Locate the cell with the specified text and output its (X, Y) center coordinate. 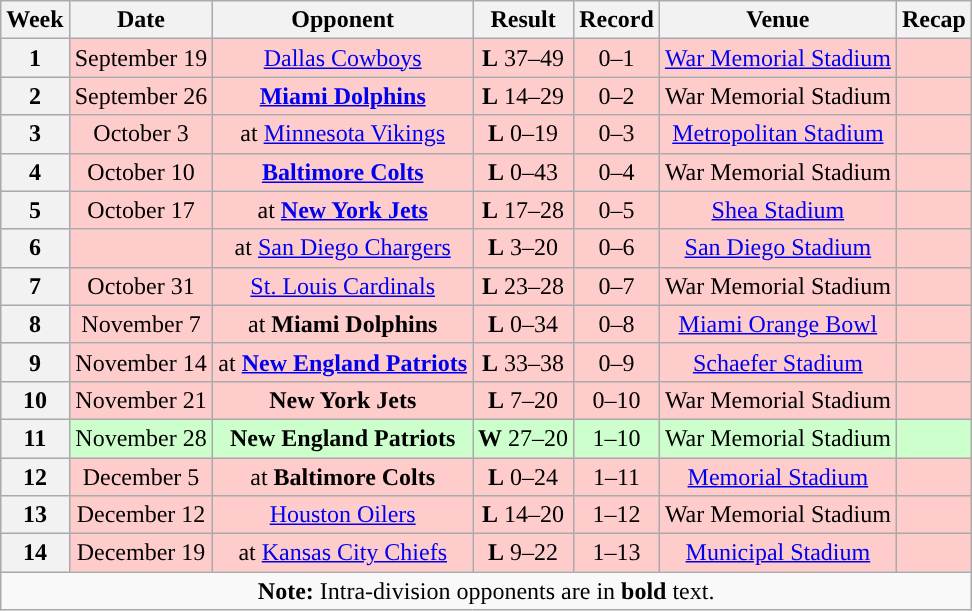
1–12 (617, 515)
13 (35, 515)
Miami Orange Bowl (778, 324)
at New England Patriots (343, 362)
2 (35, 96)
at Miami Dolphins (343, 324)
1–11 (617, 477)
Memorial Stadium (778, 477)
L 0–43 (524, 172)
W 27–20 (524, 438)
1–13 (617, 553)
Dallas Cowboys (343, 58)
L 17–28 (524, 210)
0–4 (617, 172)
October 31 (141, 286)
1 (35, 58)
Opponent (343, 20)
Baltimore Colts (343, 172)
L 23–28 (524, 286)
Note: Intra-division opponents are in bold text. (486, 591)
0–5 (617, 210)
L 0–19 (524, 134)
December 19 (141, 553)
Week (35, 20)
L 7–20 (524, 400)
0–1 (617, 58)
November 14 (141, 362)
L 33–38 (524, 362)
6 (35, 248)
L 0–24 (524, 477)
L 9–22 (524, 553)
14 (35, 553)
L 0–34 (524, 324)
November 7 (141, 324)
at New York Jets (343, 210)
October 3 (141, 134)
L 14–29 (524, 96)
7 (35, 286)
1–10 (617, 438)
November 21 (141, 400)
Result (524, 20)
November 28 (141, 438)
Venue (778, 20)
0–3 (617, 134)
St. Louis Cardinals (343, 286)
L 3–20 (524, 248)
4 (35, 172)
December 12 (141, 515)
L 37–49 (524, 58)
L 14–20 (524, 515)
December 5 (141, 477)
at Minnesota Vikings (343, 134)
September 26 (141, 96)
Recap (934, 20)
12 (35, 477)
11 (35, 438)
Shea Stadium (778, 210)
10 (35, 400)
3 (35, 134)
9 (35, 362)
Miami Dolphins (343, 96)
New England Patriots (343, 438)
Record (617, 20)
at Baltimore Colts (343, 477)
0–8 (617, 324)
Date (141, 20)
Schaefer Stadium (778, 362)
Metropolitan Stadium (778, 134)
October 17 (141, 210)
at Kansas City Chiefs (343, 553)
New York Jets (343, 400)
0–2 (617, 96)
0–9 (617, 362)
0–7 (617, 286)
October 10 (141, 172)
0–6 (617, 248)
0–10 (617, 400)
at San Diego Chargers (343, 248)
September 19 (141, 58)
8 (35, 324)
Municipal Stadium (778, 553)
5 (35, 210)
San Diego Stadium (778, 248)
Houston Oilers (343, 515)
